Identify which cell holds the provided text, then report its [X, Y] central coordinate. 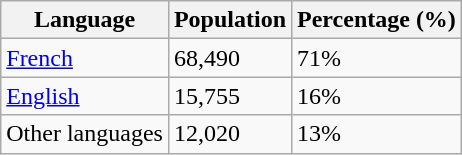
68,490 [230, 58]
English [85, 96]
Population [230, 20]
Language [85, 20]
Other languages [85, 134]
Percentage (%) [377, 20]
16% [377, 96]
12,020 [230, 134]
15,755 [230, 96]
13% [377, 134]
French [85, 58]
71% [377, 58]
